Scan for the cell matching the given text and deliver its (x, y) coordinate at center. 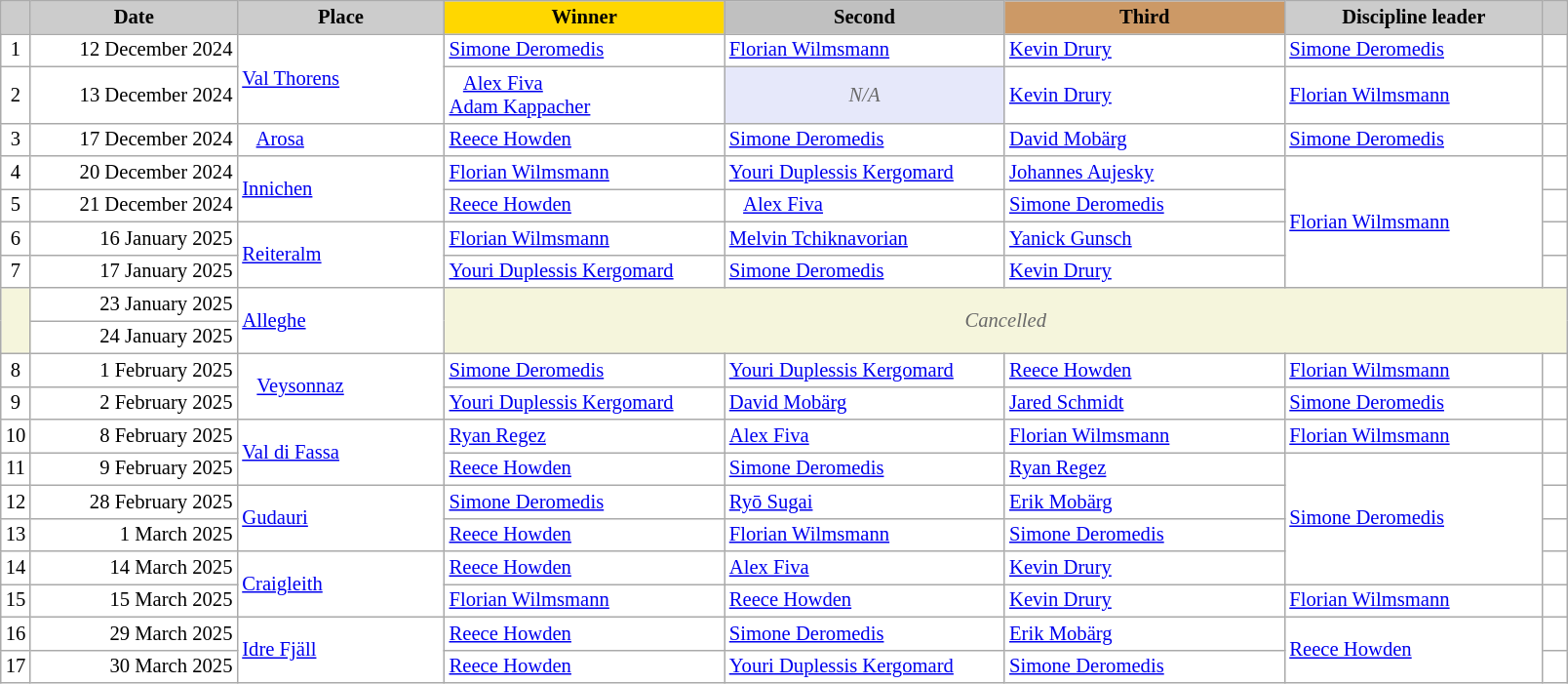
Place (340, 17)
Ryō Sugai (864, 502)
1 February 2025 (134, 370)
Val di Fassa (340, 453)
28 February 2025 (134, 502)
Gudauri (340, 518)
Cancelled (1006, 320)
10 (16, 436)
Second (864, 17)
1 (16, 50)
30 March 2025 (134, 666)
17 December 2024 (134, 140)
15 March 2025 (134, 600)
4 (16, 173)
8 (16, 370)
14 (16, 567)
17 January 2025 (134, 271)
Veysonnaz (340, 386)
Jared Schmidt (1145, 403)
6 (16, 238)
Val Thorens (340, 78)
21 December 2024 (134, 205)
3 (16, 140)
12 (16, 502)
2 February 2025 (134, 403)
8 February 2025 (134, 436)
N/A (864, 95)
13 December 2024 (134, 95)
11 (16, 468)
1 March 2025 (134, 535)
Alex Fiva Adam Kappacher (585, 95)
13 (16, 535)
15 (16, 600)
2 (16, 95)
Idre Fjäll (340, 650)
Alleghe (340, 320)
Arosa (340, 140)
7 (16, 271)
Johannes Aujesky (1145, 173)
12 December 2024 (134, 50)
Winner (585, 17)
29 March 2025 (134, 633)
24 January 2025 (134, 337)
9 (16, 403)
17 (16, 666)
Reiteralm (340, 255)
Melvin Tchiknavorian (864, 238)
Third (1145, 17)
9 February 2025 (134, 468)
14 March 2025 (134, 567)
Discipline leader (1414, 17)
Yanick Gunsch (1145, 238)
23 January 2025 (134, 303)
16 January 2025 (134, 238)
20 December 2024 (134, 173)
16 (16, 633)
Date (134, 17)
Innichen (340, 189)
Craigleith (340, 583)
5 (16, 205)
